Identify which cell holds the provided text, then report its [x, y] central coordinate. 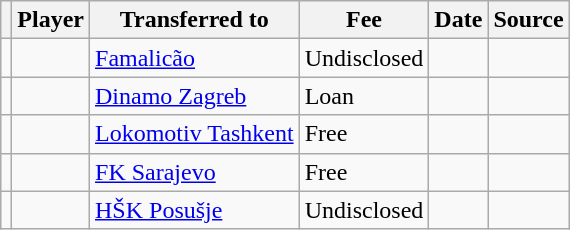
Fee [364, 20]
FK Sarajevo [195, 172]
Loan [364, 96]
Player [51, 20]
Date [458, 20]
Lokomotiv Tashkent [195, 134]
Famalicão [195, 58]
Dinamo Zagreb [195, 96]
Transferred to [195, 20]
Source [528, 20]
HŠK Posušje [195, 210]
